Search for the cell housing the specified text and yield its (X, Y) center coordinate. 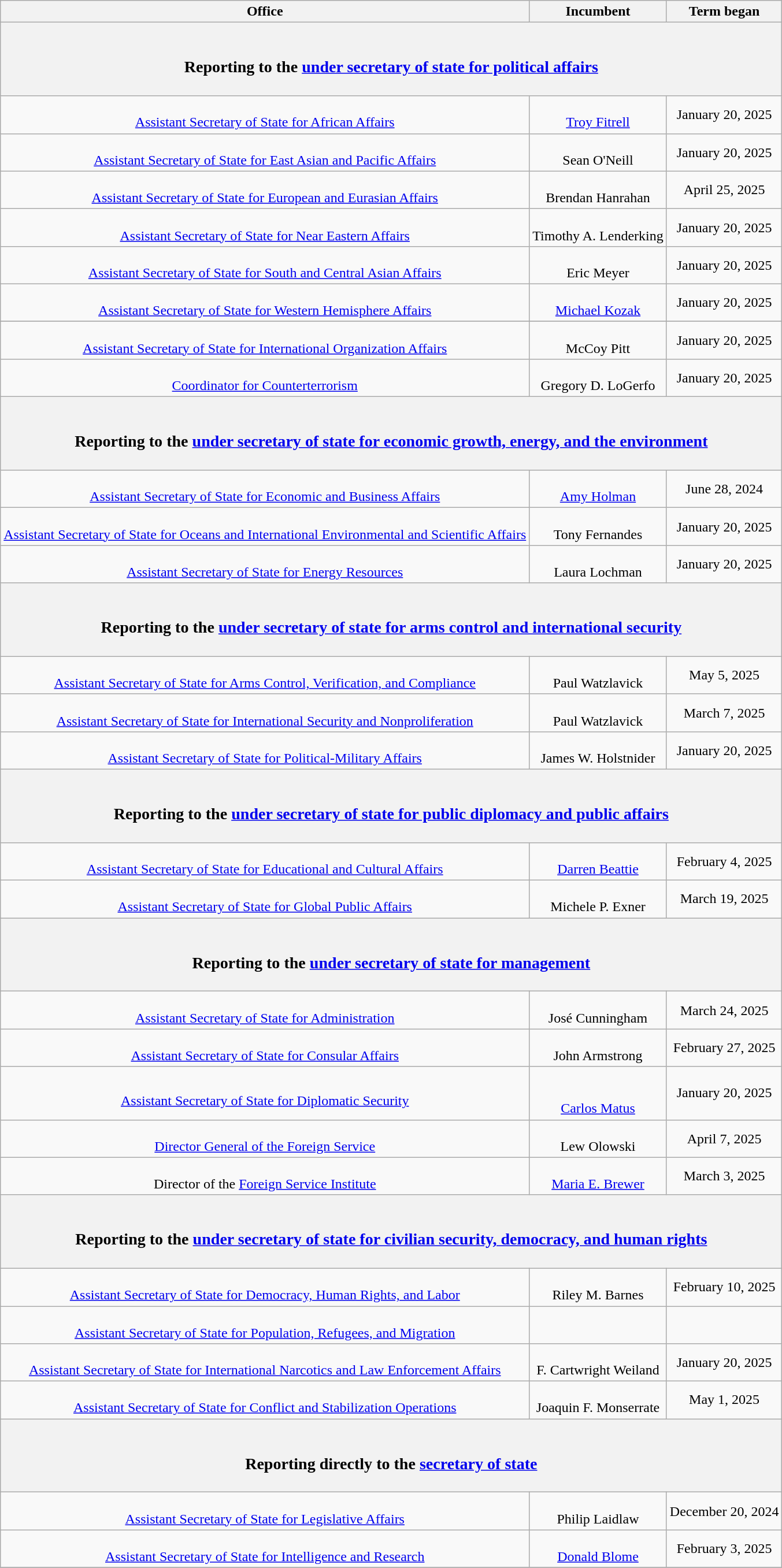
Assistant Secretary of State for Global Public Affairs (265, 899)
Director of the Foreign Service Institute (265, 1176)
Assistant Secretary of State for Western Hemisphere Affairs (265, 303)
April 7, 2025 (724, 1138)
Assistant Secretary of State for Economic and Business Affairs (265, 489)
Term began (724, 12)
Assistant Secretary of State for Near Eastern Affairs (265, 228)
February 3, 2025 (724, 1548)
Lew Olowski (598, 1138)
Brendan Hanrahan (598, 190)
Assistant Secretary of State for Legislative Affairs (265, 1511)
Philip Laidlaw (598, 1511)
James W. Holstnider (598, 750)
April 25, 2025 (724, 190)
Assistant Secretary of State for East Asian and Pacific Affairs (265, 153)
Troy Fitrell (598, 114)
Assistant Secretary of State for Population, Refugees, and Migration (265, 1324)
Riley M. Barnes (598, 1287)
Assistant Secretary of State for African Affairs (265, 114)
Michele P. Exner (598, 899)
Carlos Matus (598, 1093)
Assistant Secretary of State for Political-Military Affairs (265, 750)
Michael Kozak (598, 303)
March 7, 2025 (724, 713)
Eric Meyer (598, 265)
Sean O'Neill (598, 153)
May 1, 2025 (724, 1400)
Timothy A. Lenderking (598, 228)
March 3, 2025 (724, 1176)
José Cunningham (598, 1010)
Reporting to the under secretary of state for arms control and international security (391, 619)
McCoy Pitt (598, 340)
Assistant Secretary of State for International Security and Nonproliferation (265, 713)
Assistant Secretary of State for Oceans and International Environmental and Scientific Affairs (265, 527)
Assistant Secretary of State for South and Central Asian Affairs (265, 265)
Reporting to the under secretary of state for economic growth, energy, and the environment (391, 433)
June 28, 2024 (724, 489)
Assistant Secretary of State for Conflict and Stabilization Operations (265, 1400)
Amy Holman (598, 489)
Assistant Secretary of State for International Organization Affairs (265, 340)
Reporting to the under secretary of state for public diplomacy and public affairs (391, 805)
Assistant Secretary of State for Democracy, Human Rights, and Labor (265, 1287)
Laura Lochman (598, 564)
May 5, 2025 (724, 675)
Maria E. Brewer (598, 1176)
Joaquin F. Monserrate (598, 1400)
Reporting to the under secretary of state for civilian security, democracy, and human rights (391, 1232)
Tony Fernandes (598, 527)
Incumbent (598, 12)
Assistant Secretary of State for Energy Resources (265, 564)
Reporting directly to the secretary of state (391, 1456)
Assistant Secretary of State for Diplomatic Security (265, 1093)
Assistant Secretary of State for Arms Control, Verification, and Compliance (265, 675)
December 20, 2024 (724, 1511)
Donald Blome (598, 1548)
Assistant Secretary of State for International Narcotics and Law Enforcement Affairs (265, 1362)
Assistant Secretary of State for European and Eurasian Affairs (265, 190)
February 27, 2025 (724, 1048)
March 24, 2025 (724, 1010)
February 4, 2025 (724, 862)
Assistant Secretary of State for Intelligence and Research (265, 1548)
John Armstrong (598, 1048)
Coordinator for Counterterrorism (265, 378)
Office (265, 12)
Reporting to the under secretary of state for management (391, 954)
February 10, 2025 (724, 1287)
Reporting to the under secretary of state for political affairs (391, 59)
F. Cartwright Weiland (598, 1362)
Gregory D. LoGerfo (598, 378)
Assistant Secretary of State for Educational and Cultural Affairs (265, 862)
Director General of the Foreign Service (265, 1138)
Assistant Secretary of State for Administration (265, 1010)
March 19, 2025 (724, 899)
Assistant Secretary of State for Consular Affairs (265, 1048)
Darren Beattie (598, 862)
